Scan for the cell matching the given text and deliver its [X, Y] coordinate at center. 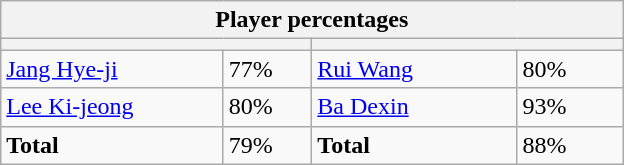
77% [268, 69]
Rui Wang [414, 69]
88% [570, 145]
Ba Dexin [414, 107]
Lee Ki-jeong [112, 107]
79% [268, 145]
93% [570, 107]
Player percentages [312, 20]
Jang Hye-ji [112, 69]
